For the text-containing cell, return its midpoint in [x, y] coordinate format. 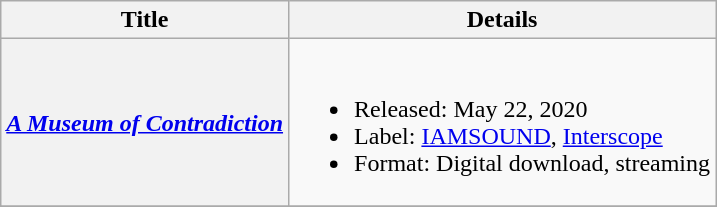
Released: May 22, 2020Label: IAMSOUND, InterscopeFormat: Digital download, streaming [502, 122]
A Museum of Contradiction [145, 122]
Title [145, 20]
Details [502, 20]
